Identify which cell holds the provided text, then report its [X, Y] central coordinate. 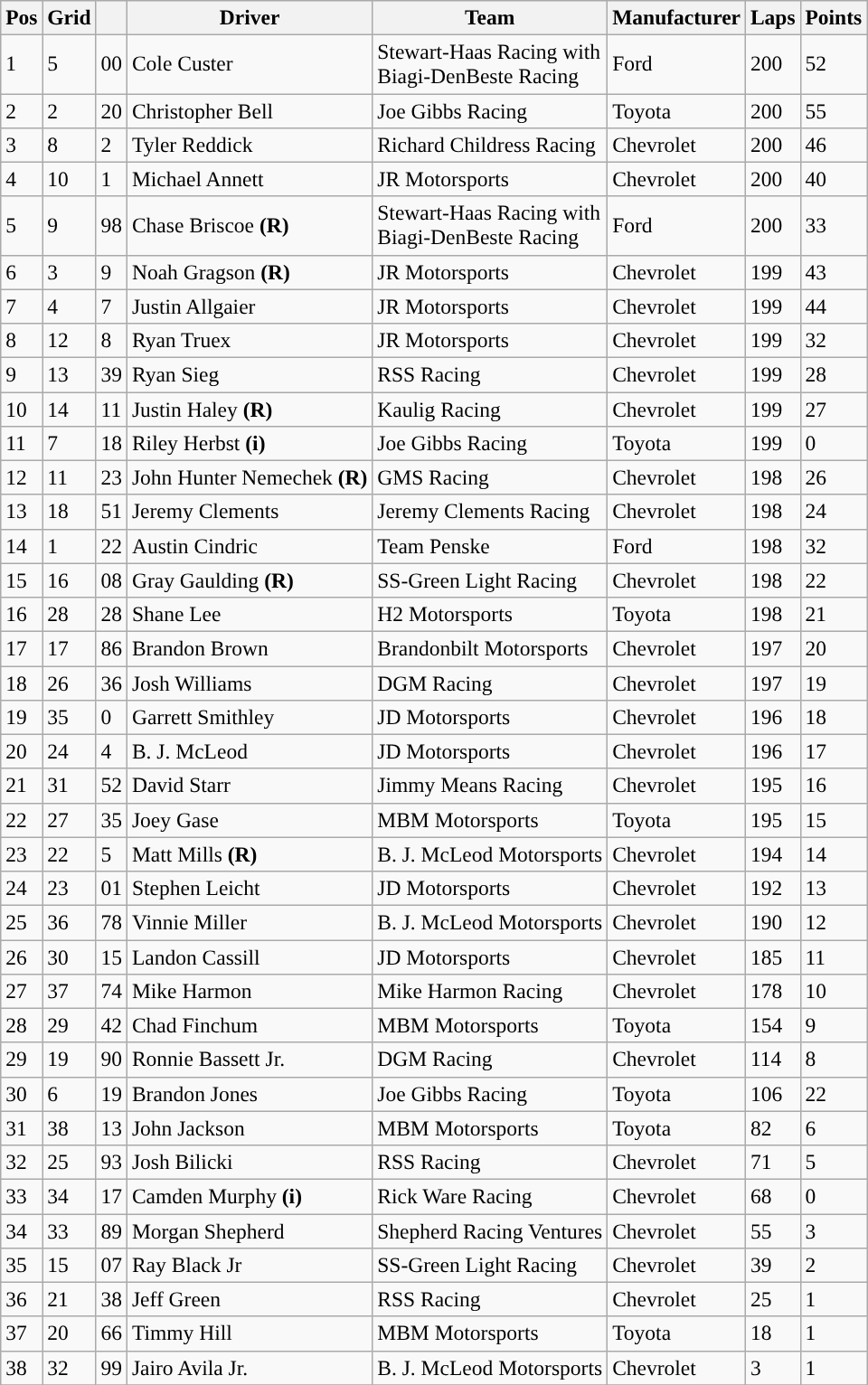
John Jackson [250, 1128]
Jairo Avila Jr. [250, 1368]
John Hunter Nemechek (R) [250, 477]
Brandonbilt Motorsports [490, 648]
Mike Harmon [250, 991]
Noah Gragson (R) [250, 272]
Justin Allgaier [250, 306]
Justin Haley (R) [250, 409]
Josh Williams [250, 683]
Ronnie Bassett Jr. [250, 1060]
194 [772, 854]
114 [772, 1060]
Garrett Smithley [250, 717]
Laps [772, 17]
Austin Cindric [250, 546]
Team [490, 17]
Team Penske [490, 546]
Brandon Brown [250, 648]
98 [111, 226]
Landon Cassill [250, 956]
Jeremy Clements [250, 512]
89 [111, 1230]
Josh Bilicki [250, 1162]
Gray Gaulding (R) [250, 580]
74 [111, 991]
00 [111, 63]
07 [111, 1265]
B. J. McLeod [250, 751]
Jeremy Clements Racing [490, 512]
Ryan Truex [250, 340]
Kaulig Racing [490, 409]
82 [772, 1128]
51 [111, 512]
Richard Childress Racing [490, 145]
93 [111, 1162]
Chad Finchum [250, 1025]
Cole Custer [250, 63]
Mike Harmon Racing [490, 991]
106 [772, 1094]
154 [772, 1025]
Chase Briscoe (R) [250, 226]
68 [772, 1196]
Matt Mills (R) [250, 854]
01 [111, 888]
78 [111, 922]
178 [772, 991]
40 [834, 179]
Points [834, 17]
Ray Black Jr [250, 1265]
08 [111, 580]
Ryan Sieg [250, 374]
190 [772, 922]
99 [111, 1368]
Joey Gase [250, 820]
Grid [69, 17]
86 [111, 648]
Shane Lee [250, 614]
Brandon Jones [250, 1094]
Camden Murphy (i) [250, 1196]
Timmy Hill [250, 1333]
Michael Annett [250, 179]
Tyler Reddick [250, 145]
Christopher Bell [250, 110]
Jimmy Means Racing [490, 786]
GMS Racing [490, 477]
185 [772, 956]
42 [111, 1025]
Shepherd Racing Ventures [490, 1230]
Morgan Shepherd [250, 1230]
44 [834, 306]
Jeff Green [250, 1299]
192 [772, 888]
Manufacturer [676, 17]
Pos [22, 17]
H2 Motorsports [490, 614]
Stephen Leicht [250, 888]
46 [834, 145]
66 [111, 1333]
71 [772, 1162]
Riley Herbst (i) [250, 443]
90 [111, 1060]
David Starr [250, 786]
43 [834, 272]
Vinnie Miller [250, 922]
Driver [250, 17]
Rick Ware Racing [490, 1196]
